Find where the given text appears and provide that cell's center as (X, Y) coordinate. 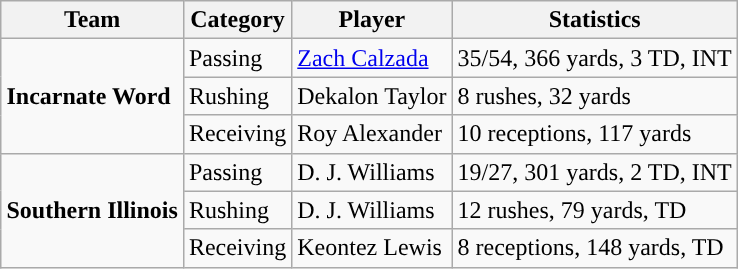
10 receptions, 117 yards (594, 134)
Category (237, 20)
35/54, 366 yards, 3 TD, INT (594, 58)
Incarnate Word (92, 96)
8 receptions, 148 yards, TD (594, 248)
19/27, 301 yards, 2 TD, INT (594, 172)
Dekalon Taylor (372, 96)
8 rushes, 32 yards (594, 96)
Roy Alexander (372, 134)
Southern Illinois (92, 210)
Keontez Lewis (372, 248)
Zach Calzada (372, 58)
12 rushes, 79 yards, TD (594, 210)
Team (92, 20)
Player (372, 20)
Statistics (594, 20)
